Identify which cell holds the provided text, then report its [x, y] central coordinate. 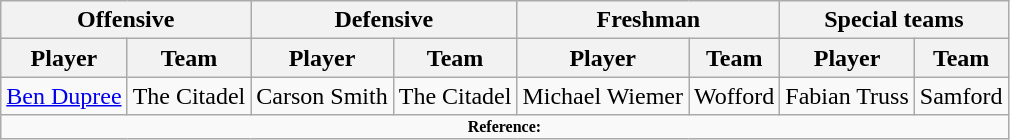
Defensive [384, 20]
Carson Smith [322, 96]
Wofford [734, 96]
Special teams [894, 20]
Freshman [648, 20]
Michael Wiemer [603, 96]
Reference: [504, 127]
Offensive [126, 20]
Ben Dupree [64, 96]
Fabian Truss [847, 96]
Samford [961, 96]
